Provide the (X, Y) coordinate of the cell's center where the given text is located.  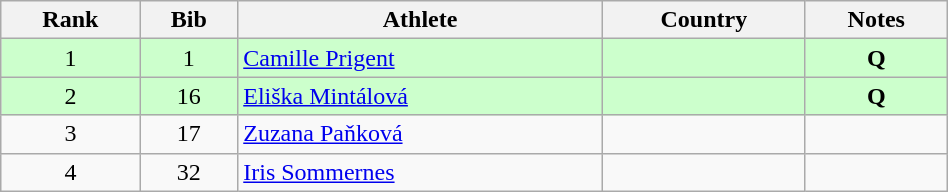
Bib (189, 20)
17 (189, 134)
Country (704, 20)
Camille Prigent (420, 58)
Athlete (420, 20)
32 (189, 172)
Rank (70, 20)
4 (70, 172)
2 (70, 96)
16 (189, 96)
Iris Sommernes (420, 172)
Notes (876, 20)
Zuzana Paňková (420, 134)
3 (70, 134)
Eliška Mintálová (420, 96)
